Locate the cell with the specified text and output its [x, y] center coordinate. 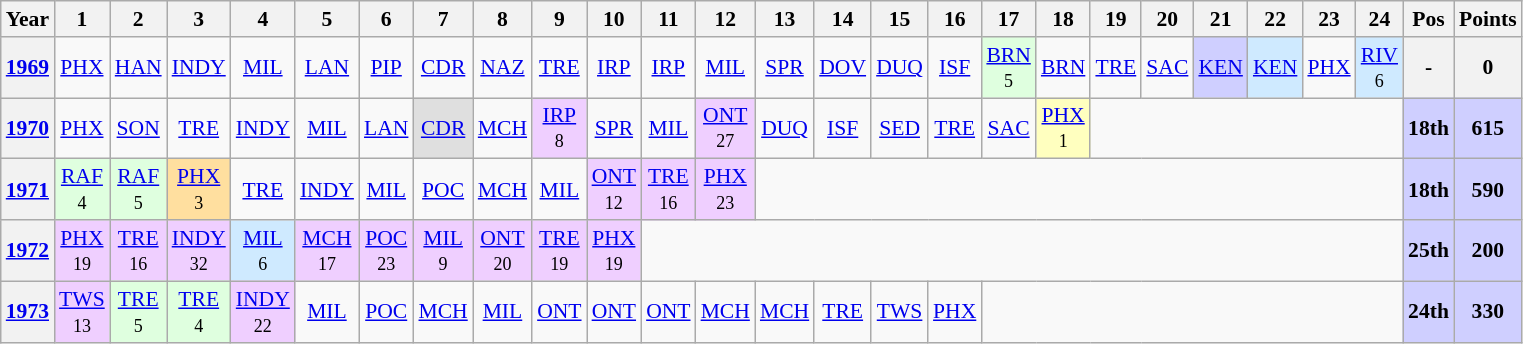
20 [1167, 19]
TRE4 [199, 312]
1969 [28, 68]
1 [82, 19]
330 [1488, 312]
18 [1064, 19]
10 [614, 19]
RAF4 [82, 190]
22 [1275, 19]
TWS13 [82, 312]
TRE5 [138, 312]
ONT27 [726, 128]
IRP8 [559, 128]
17 [1008, 19]
INDY32 [199, 250]
ONT20 [502, 250]
RIV6 [1380, 68]
TWS [900, 312]
MIL9 [442, 250]
14 [842, 19]
6 [386, 19]
PIP [386, 68]
INDY22 [263, 312]
1972 [28, 250]
1973 [28, 312]
DOV [842, 68]
5 [327, 19]
TRE19 [559, 250]
615 [1488, 128]
PHX3 [199, 190]
SON [138, 128]
BRN [1064, 68]
7 [442, 19]
Pos [1428, 19]
21 [1220, 19]
0 [1488, 68]
25th [1428, 250]
RAF5 [138, 190]
11 [668, 19]
24 [1380, 19]
ONT12 [614, 190]
19 [1116, 19]
4 [263, 19]
MIL6 [263, 250]
15 [900, 19]
PHX23 [726, 190]
NAZ [502, 68]
9 [559, 19]
HAN [138, 68]
24th [1428, 312]
590 [1488, 190]
23 [1328, 19]
1971 [28, 190]
13 [784, 19]
8 [502, 19]
PHX1 [1064, 128]
BRN5 [1008, 68]
200 [1488, 250]
12 [726, 19]
1970 [28, 128]
Points [1488, 19]
SED [900, 128]
POC23 [386, 250]
Year [28, 19]
3 [199, 19]
MCH17 [327, 250]
- [1428, 68]
16 [954, 19]
2 [138, 19]
